Find where the given text appears and provide that cell's center as [X, Y] coordinate. 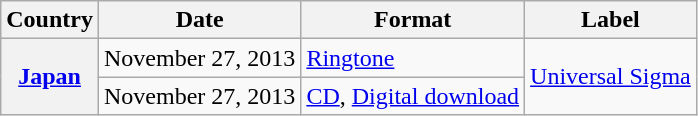
Japan [50, 77]
Format [413, 20]
Date [199, 20]
Universal Sigma [611, 77]
Ringtone [413, 58]
Country [50, 20]
Label [611, 20]
CD, Digital download [413, 96]
